Find where the given text appears and provide that cell's center as [x, y] coordinate. 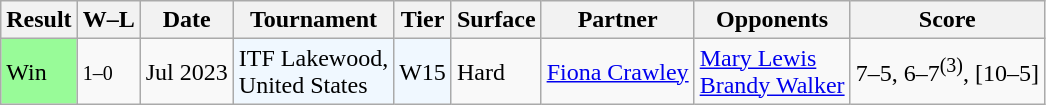
W–L [108, 20]
Partner [618, 20]
W15 [423, 72]
Opponents [772, 20]
1–0 [108, 72]
Jul 2023 [186, 72]
Score [947, 20]
Mary Lewis Brandy Walker [772, 72]
Surface [496, 20]
ITF Lakewood, United States [313, 72]
Result [39, 20]
Tier [423, 20]
Tournament [313, 20]
Fiona Crawley [618, 72]
Win [39, 72]
Date [186, 20]
Hard [496, 72]
7–5, 6–7(3), [10–5] [947, 72]
